Output the [X, Y] coordinate of the center of the cell containing the given text.  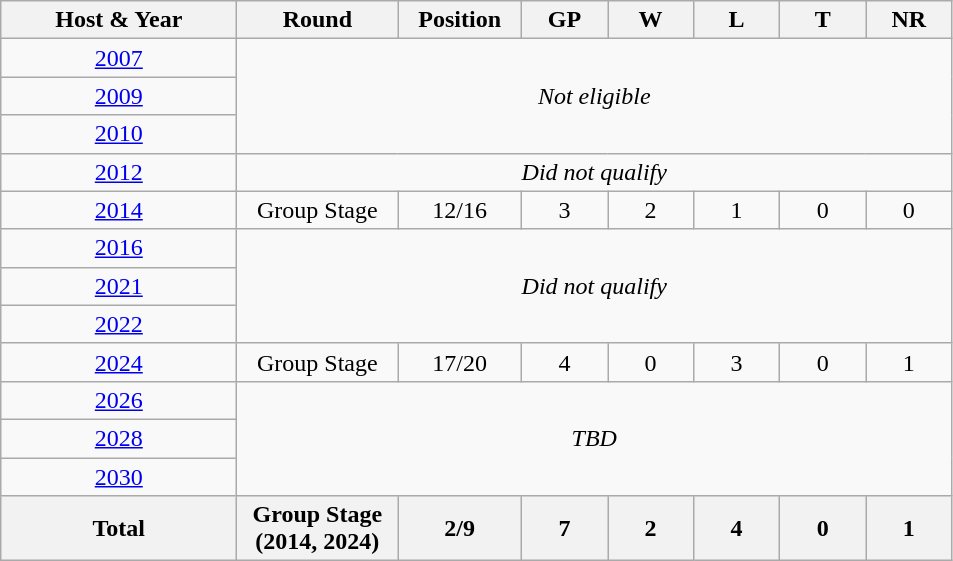
2030 [119, 477]
2026 [119, 400]
NR [909, 20]
12/16 [460, 210]
2028 [119, 438]
Not eligible [594, 96]
17/20 [460, 362]
TBD [594, 438]
L [737, 20]
GP [564, 20]
W [651, 20]
T [823, 20]
Total [119, 528]
2007 [119, 58]
7 [564, 528]
2016 [119, 248]
2010 [119, 134]
2/9 [460, 528]
2024 [119, 362]
2021 [119, 286]
Host & Year [119, 20]
Position [460, 20]
Round [318, 20]
2009 [119, 96]
2012 [119, 172]
2022 [119, 324]
Group Stage (2014, 2024) [318, 528]
2014 [119, 210]
